Identify which cell holds the provided text, then report its [X, Y] central coordinate. 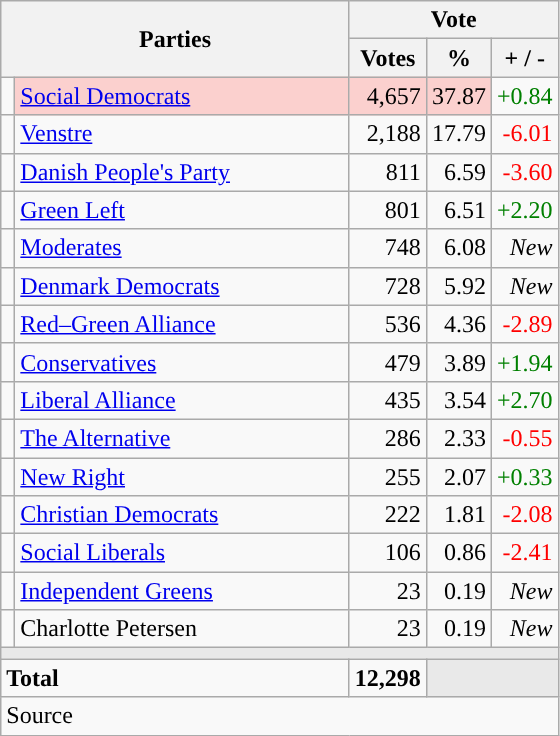
3.54 [458, 400]
Liberal Alliance [182, 400]
Red–Green Alliance [182, 324]
Votes [388, 58]
% [458, 58]
Conservatives [182, 362]
+ / - [524, 58]
+1.94 [524, 362]
0.86 [458, 553]
The Alternative [182, 438]
+0.33 [524, 477]
3.89 [458, 362]
Independent Greens [182, 591]
Source [280, 716]
6.59 [458, 172]
2.33 [458, 438]
801 [388, 210]
-3.60 [524, 172]
-0.55 [524, 438]
-6.01 [524, 134]
536 [388, 324]
2,188 [388, 134]
-2.08 [524, 515]
Vote [454, 20]
Parties [176, 39]
Danish People's Party [182, 172]
Social Democrats [182, 96]
222 [388, 515]
811 [388, 172]
6.51 [458, 210]
+2.20 [524, 210]
106 [388, 553]
4.36 [458, 324]
Social Liberals [182, 553]
37.87 [458, 96]
6.08 [458, 248]
-2.89 [524, 324]
17.79 [458, 134]
+2.70 [524, 400]
435 [388, 400]
12,298 [388, 678]
4,657 [388, 96]
Total [176, 678]
Denmark Democrats [182, 286]
+0.84 [524, 96]
New Right [182, 477]
728 [388, 286]
5.92 [458, 286]
2.07 [458, 477]
1.81 [458, 515]
286 [388, 438]
Moderates [182, 248]
Christian Democrats [182, 515]
748 [388, 248]
255 [388, 477]
Venstre [182, 134]
-2.41 [524, 553]
Green Left [182, 210]
Charlotte Petersen [182, 629]
479 [388, 362]
